Capture the cell that displays the provided text and extract its [x, y] central coordinate. 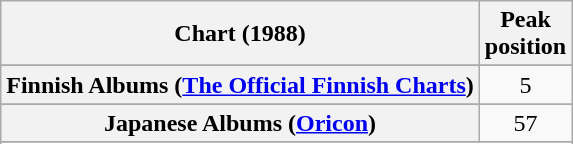
Chart (1988) [240, 34]
Japanese Albums (Oricon) [240, 123]
Peakposition [525, 34]
Finnish Albums (The Official Finnish Charts) [240, 85]
57 [525, 123]
5 [525, 85]
